For the text-containing cell, return its midpoint in (x, y) coordinate format. 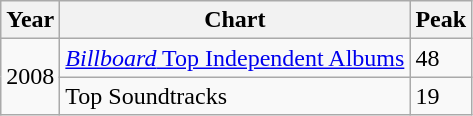
19 (441, 96)
Peak (441, 20)
Year (30, 20)
Top Soundtracks (235, 96)
Chart (235, 20)
Billboard Top Independent Albums (235, 58)
2008 (30, 77)
48 (441, 58)
